For the text-containing cell, return its midpoint in [x, y] coordinate format. 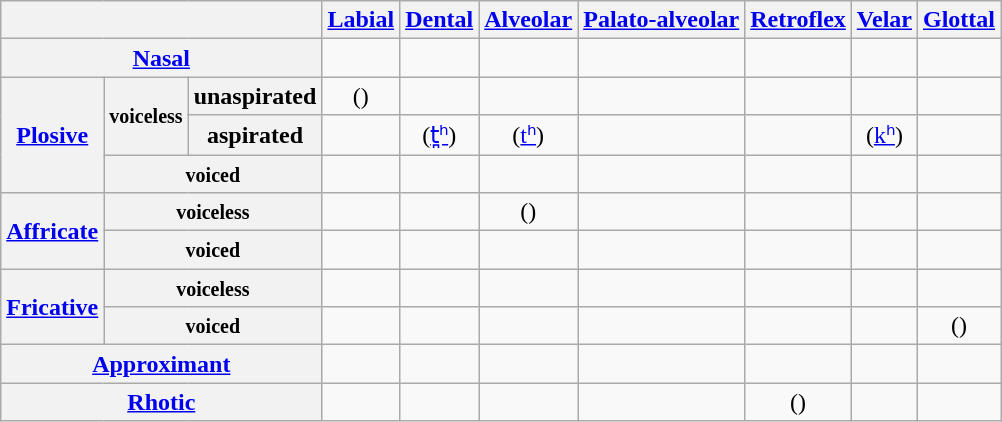
Affricate [52, 231]
Rhotic [162, 402]
Glottal [958, 20]
(tʰ) [528, 135]
Plosive [52, 135]
Alveolar [528, 20]
aspirated [255, 135]
Nasal [162, 58]
unaspirated [255, 96]
Approximant [162, 364]
(kʰ) [884, 135]
Labial [361, 20]
(t̪ʰ) [440, 135]
Retroflex [798, 20]
Palato-alveolar [662, 20]
Velar [884, 20]
Dental [440, 20]
Fricative [52, 307]
